From the cell containing the given text, extract its center point as (X, Y) coordinate. 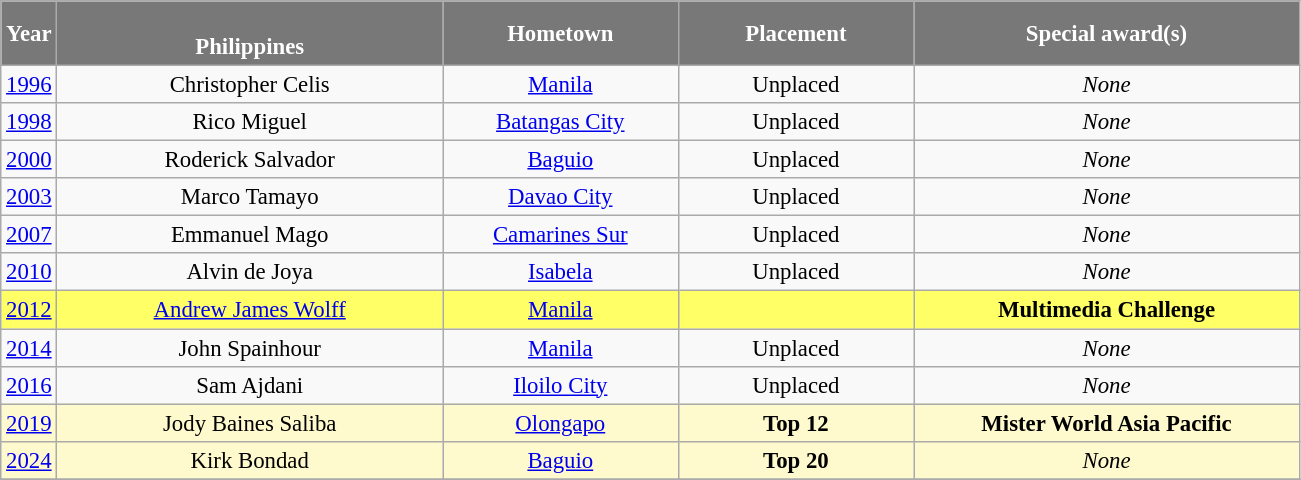
Philippines (250, 34)
2024 (29, 460)
Hometown (560, 34)
Placement (796, 34)
Olongapo (560, 423)
Roderick Salvador (250, 160)
2019 (29, 423)
1998 (29, 122)
Isabela (560, 273)
Emmanuel Mago (250, 235)
Camarines Sur (560, 235)
Top 12 (796, 423)
Jody Baines Saliba (250, 423)
Kirk Bondad (250, 460)
John Spainhour (250, 348)
Batangas City (560, 122)
Multimedia Challenge (1107, 310)
2007 (29, 235)
Top 20 (796, 460)
Year (29, 34)
1996 (29, 85)
Christopher Celis (250, 85)
Davao City (560, 197)
Sam Ajdani (250, 385)
2003 (29, 197)
Rico Miguel (250, 122)
Andrew James Wolff (250, 310)
Special award(s) (1107, 34)
Mister World Asia Pacific (1107, 423)
2014 (29, 348)
Alvin de Joya (250, 273)
2010 (29, 273)
Marco Tamayo (250, 197)
2012 (29, 310)
Iloilo City (560, 385)
2016 (29, 385)
2000 (29, 160)
